Pinpoint the cell where the given text exists, returning its [x, y] midpoint coordinate. 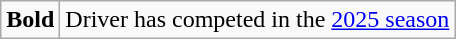
Driver has competed in the 2025 season [258, 20]
Bold [30, 20]
